Pinpoint the cell where the given text exists, returning its (x, y) midpoint coordinate. 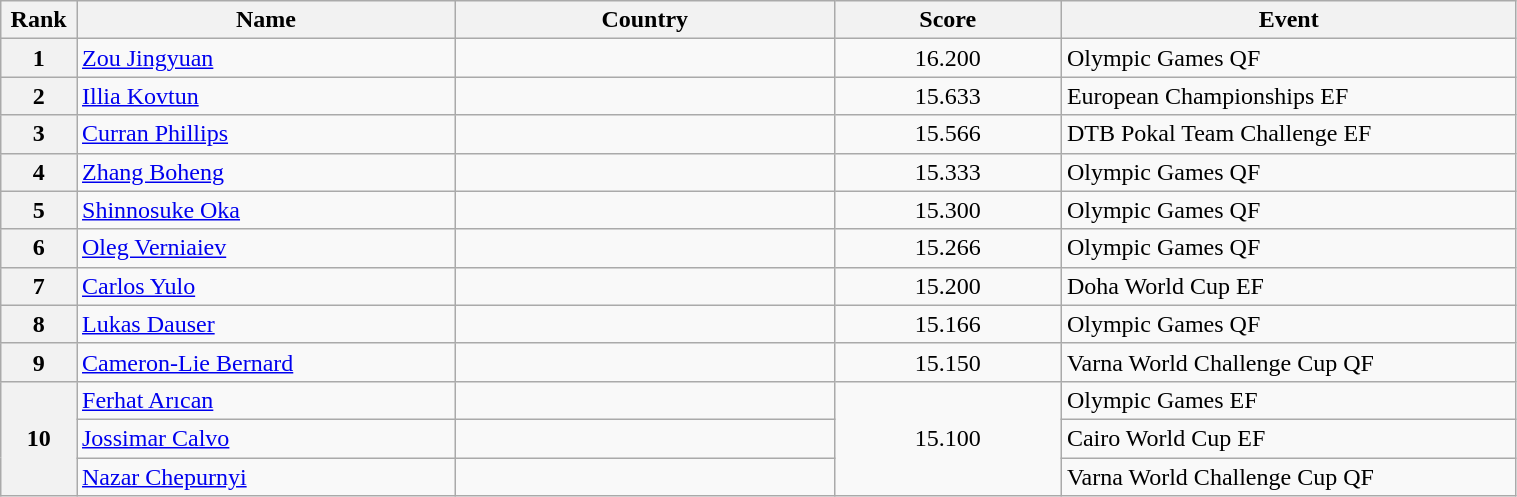
15.566 (948, 134)
Lukas Dauser (266, 324)
Cairo World Cup EF (1288, 438)
3 (39, 134)
6 (39, 248)
Doha World Cup EF (1288, 286)
15.150 (948, 362)
8 (39, 324)
Illia Kovtun (266, 96)
Nazar Chepurnyi (266, 477)
2 (39, 96)
16.200 (948, 58)
Curran Phillips (266, 134)
15.333 (948, 172)
Rank (39, 20)
10 (39, 438)
7 (39, 286)
Oleg Verniaiev (266, 248)
Zou Jingyuan (266, 58)
1 (39, 58)
Ferhat Arıcan (266, 400)
5 (39, 210)
Country (644, 20)
Shinnosuke Oka (266, 210)
15.166 (948, 324)
Event (1288, 20)
Zhang Boheng (266, 172)
15.100 (948, 438)
Name (266, 20)
Carlos Yulo (266, 286)
9 (39, 362)
European Championships EF (1288, 96)
Olympic Games EF (1288, 400)
15.300 (948, 210)
Cameron-Lie Bernard (266, 362)
Jossimar Calvo (266, 438)
4 (39, 172)
15.266 (948, 248)
15.200 (948, 286)
15.633 (948, 96)
DTB Pokal Team Challenge EF (1288, 134)
Score (948, 20)
